Extract the (X, Y) coordinate from the center of the cell holding the provided text.  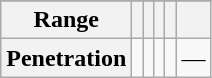
Penetration (66, 58)
— (194, 58)
Range (66, 20)
